Capture the cell that displays the provided text and extract its (X, Y) central coordinate. 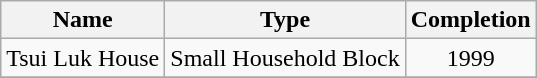
Tsui Luk House (83, 58)
1999 (470, 58)
Name (83, 20)
Type (285, 20)
Completion (470, 20)
Small Household Block (285, 58)
